Pinpoint the cell where the given text exists, returning its [x, y] midpoint coordinate. 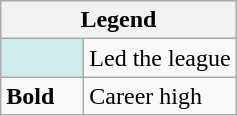
Led the league [160, 58]
Legend [118, 20]
Bold [42, 96]
Career high [160, 96]
